Pinpoint the cell where the given text exists, returning its (X, Y) midpoint coordinate. 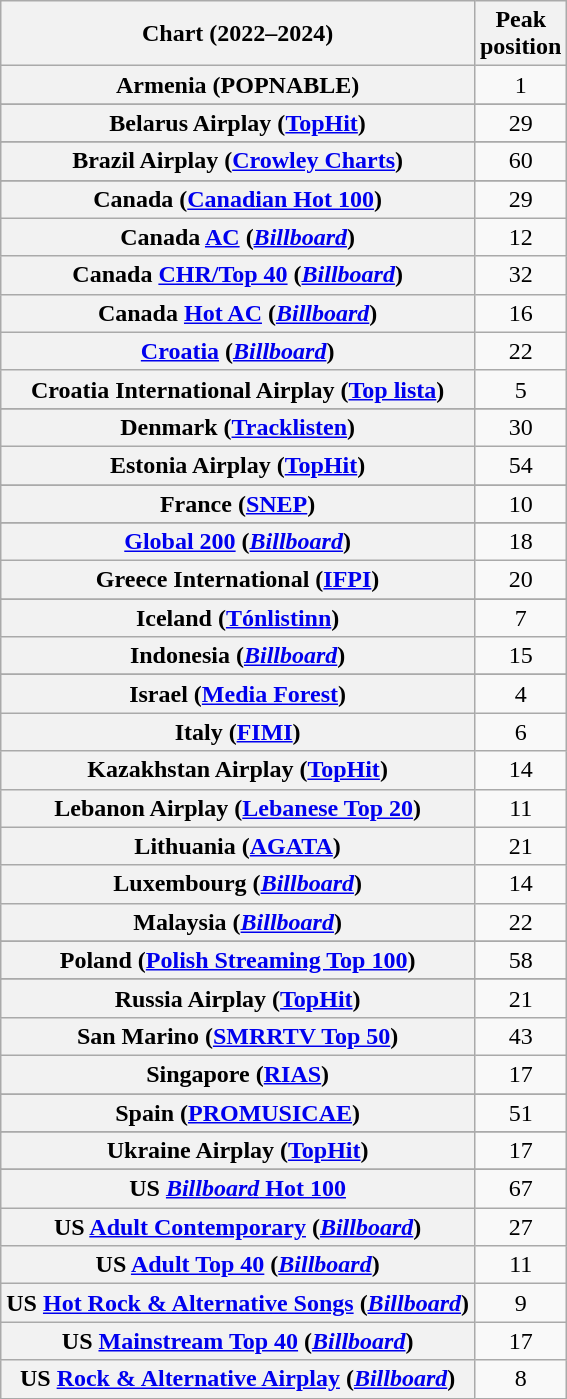
Luxembourg (Billboard) (238, 884)
US Adult Contemporary (Billboard) (238, 1227)
Peakposition (520, 34)
Chart (2022–2024) (238, 34)
Canada AC (Billboard) (238, 237)
Kazakhstan Airplay (TopHit) (238, 770)
7 (520, 618)
10 (520, 503)
Spain (PROMUSICAE) (238, 1113)
Croatia (Billboard) (238, 351)
US Mainstream Top 40 (Billboard) (238, 1341)
US Rock & Alternative Airplay (Billboard) (238, 1379)
67 (520, 1189)
43 (520, 1036)
15 (520, 656)
Canada (Canadian Hot 100) (238, 199)
San Marino (SMRRTV Top 50) (238, 1036)
8 (520, 1379)
Lithuania (AGATA) (238, 846)
France (SNEP) (238, 503)
58 (520, 960)
27 (520, 1227)
US Adult Top 40 (Billboard) (238, 1265)
Indonesia (Billboard) (238, 656)
60 (520, 161)
12 (520, 237)
Canada CHR/Top 40 (Billboard) (238, 275)
US Billboard Hot 100 (238, 1189)
Israel (Media Forest) (238, 694)
9 (520, 1303)
Poland (Polish Streaming Top 100) (238, 960)
4 (520, 694)
Estonia Airplay (TopHit) (238, 465)
Croatia International Airplay (Top lista) (238, 389)
Lebanon Airplay (Lebanese Top 20) (238, 808)
32 (520, 275)
30 (520, 427)
6 (520, 732)
Singapore (RIAS) (238, 1074)
16 (520, 313)
20 (520, 580)
Russia Airplay (TopHit) (238, 998)
1 (520, 85)
Malaysia (Billboard) (238, 922)
Belarus Airplay (TopHit) (238, 123)
Italy (FIMI) (238, 732)
Brazil Airplay (Crowley Charts) (238, 161)
Global 200 (Billboard) (238, 542)
Canada Hot AC (Billboard) (238, 313)
5 (520, 389)
18 (520, 542)
54 (520, 465)
51 (520, 1113)
Iceland (Tónlistinn) (238, 618)
Denmark (Tracklisten) (238, 427)
Ukraine Airplay (TopHit) (238, 1151)
US Hot Rock & Alternative Songs (Billboard) (238, 1303)
Greece International (IFPI) (238, 580)
Armenia (POPNABLE) (238, 85)
